Scan for the cell matching the given text and deliver its (X, Y) coordinate at center. 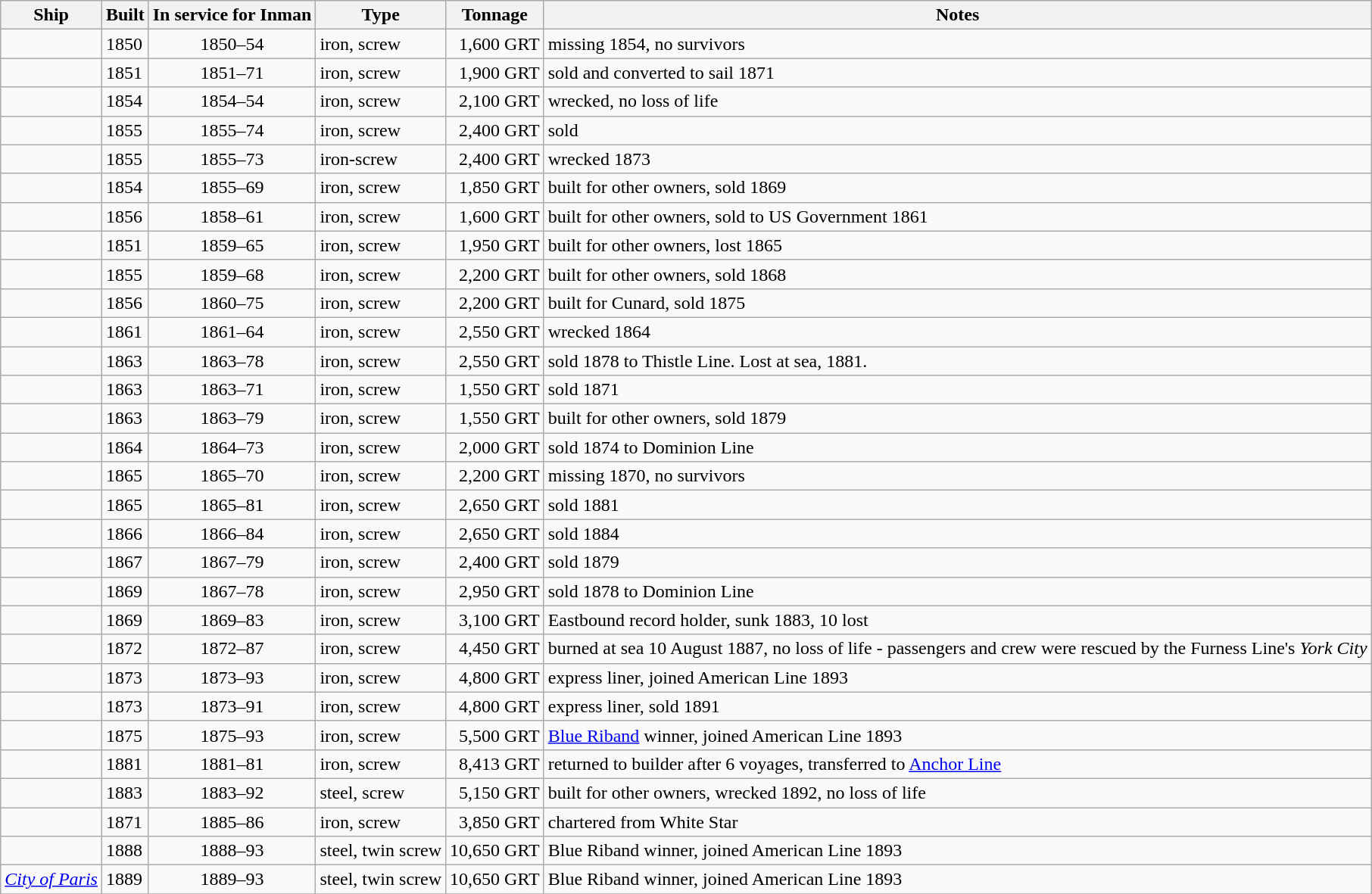
built for other owners, sold 1868 (957, 274)
2,100 GRT (495, 101)
sold 1871 (957, 390)
express liner, joined American Line 1893 (957, 678)
built for other owners, sold 1869 (957, 188)
1855–74 (232, 130)
Tonnage (495, 15)
1,950 GRT (495, 245)
1885–86 (232, 821)
built for other owners, sold to US Government 1861 (957, 216)
1881 (125, 764)
1865–81 (232, 505)
1875 (125, 735)
1863–71 (232, 390)
1855–69 (232, 188)
1854–54 (232, 101)
5,500 GRT (495, 735)
1859–65 (232, 245)
2,950 GRT (495, 591)
4,450 GRT (495, 649)
1883–92 (232, 793)
built for other owners, wrecked 1892, no loss of life (957, 793)
3,850 GRT (495, 821)
returned to builder after 6 voyages, transferred to Anchor Line (957, 764)
built for other owners, sold 1879 (957, 419)
1864 (125, 447)
1850 (125, 44)
chartered from White Star (957, 821)
1851–71 (232, 73)
sold 1878 to Thistle Line. Lost at sea, 1881. (957, 361)
1867 (125, 562)
steel, screw (381, 793)
1869–83 (232, 620)
1861 (125, 332)
1,850 GRT (495, 188)
1872–87 (232, 649)
Ship (51, 15)
wrecked 1873 (957, 159)
1858–61 (232, 216)
5,150 GRT (495, 793)
built for other owners, lost 1865 (957, 245)
1888 (125, 851)
sold 1874 to Dominion Line (957, 447)
Eastbound record holder, sunk 1883, 10 lost (957, 620)
sold (957, 130)
1863–79 (232, 419)
burned at sea 10 August 1887, no loss of life - passengers and crew were rescued by the Furness Line's York City (957, 649)
1873–93 (232, 678)
1861–64 (232, 332)
1850–54 (232, 44)
Built (125, 15)
1872 (125, 649)
Type (381, 15)
wrecked, no loss of life (957, 101)
sold 1881 (957, 505)
1867–79 (232, 562)
1889–93 (232, 880)
Notes (957, 15)
1,900 GRT (495, 73)
3,100 GRT (495, 620)
1866–84 (232, 534)
1881–81 (232, 764)
sold 1878 to Dominion Line (957, 591)
missing 1854, no survivors (957, 44)
2,000 GRT (495, 447)
1864–73 (232, 447)
1889 (125, 880)
1866 (125, 534)
1883 (125, 793)
1855–73 (232, 159)
1859–68 (232, 274)
sold 1879 (957, 562)
iron-screw (381, 159)
In service for Inman (232, 15)
built for Cunard, sold 1875 (957, 303)
8,413 GRT (495, 764)
1865–70 (232, 476)
City of Paris (51, 880)
missing 1870, no survivors (957, 476)
1875–93 (232, 735)
1888–93 (232, 851)
express liner, sold 1891 (957, 706)
1871 (125, 821)
sold 1884 (957, 534)
1860–75 (232, 303)
1873–91 (232, 706)
1867–78 (232, 591)
wrecked 1864 (957, 332)
1863–78 (232, 361)
sold and converted to sail 1871 (957, 73)
